Pinpoint the cell where the given text exists, returning its (x, y) midpoint coordinate. 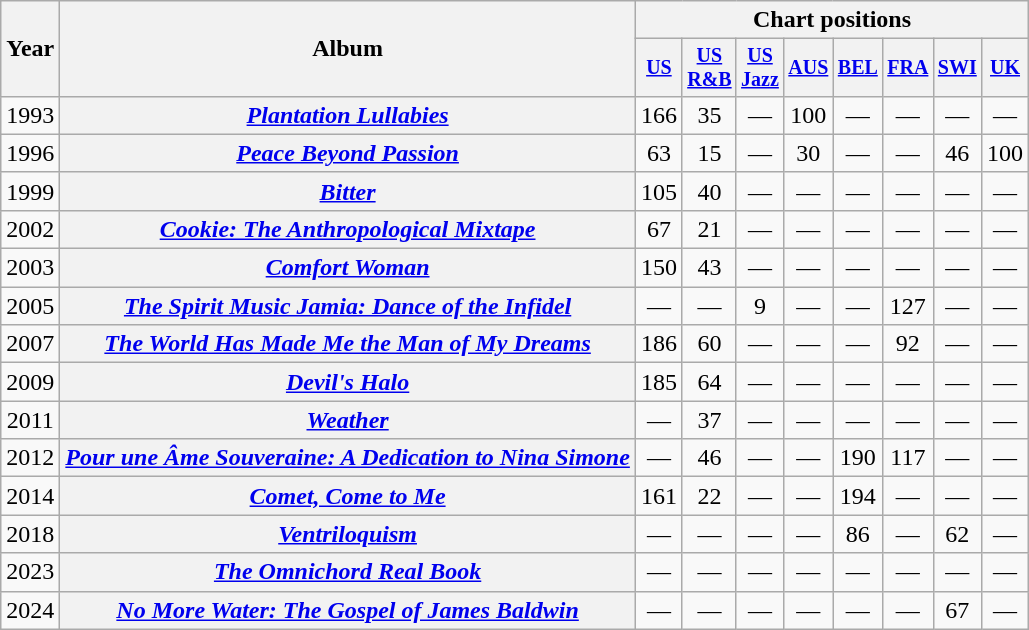
22 (709, 496)
1993 (30, 115)
2009 (30, 382)
Album (348, 49)
9 (760, 306)
2007 (30, 344)
186 (658, 344)
2024 (30, 610)
BEL (858, 68)
Pour une Âme Souveraine: A Dedication to Nina Simone (348, 458)
21 (709, 229)
86 (858, 534)
194 (858, 496)
150 (658, 268)
Peace Beyond Passion (348, 153)
SWI (957, 68)
The World Has Made Me the Man of My Dreams (348, 344)
64 (709, 382)
2012 (30, 458)
Plantation Lullabies (348, 115)
AUS (808, 68)
62 (957, 534)
Cookie: The Anthropological Mixtape (348, 229)
2018 (30, 534)
Comet, Come to Me (348, 496)
161 (658, 496)
Weather (348, 420)
The Spirit Music Jamia: Dance of the Infidel (348, 306)
127 (908, 306)
Chart positions (832, 20)
Comfort Woman (348, 268)
63 (658, 153)
USJazz (760, 68)
185 (658, 382)
UK (1004, 68)
USR&B (709, 68)
2014 (30, 496)
92 (908, 344)
Bitter (348, 191)
1996 (30, 153)
2002 (30, 229)
2011 (30, 420)
No More Water: The Gospel of James Baldwin (348, 610)
2003 (30, 268)
Year (30, 49)
2005 (30, 306)
FRA (908, 68)
30 (808, 153)
190 (858, 458)
1999 (30, 191)
Ventriloquism (348, 534)
166 (658, 115)
35 (709, 115)
US (658, 68)
37 (709, 420)
40 (709, 191)
2023 (30, 572)
15 (709, 153)
60 (709, 344)
117 (908, 458)
105 (658, 191)
The Omnichord Real Book (348, 572)
43 (709, 268)
Devil's Halo (348, 382)
